Detect which cell encompasses the target text, then output its [X, Y] center coordinate. 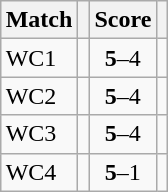
Match [39, 20]
5–1 [123, 172]
WC1 [39, 58]
Score [123, 20]
WC2 [39, 96]
WC3 [39, 134]
WC4 [39, 172]
